Search for the cell housing the specified text and yield its [x, y] center coordinate. 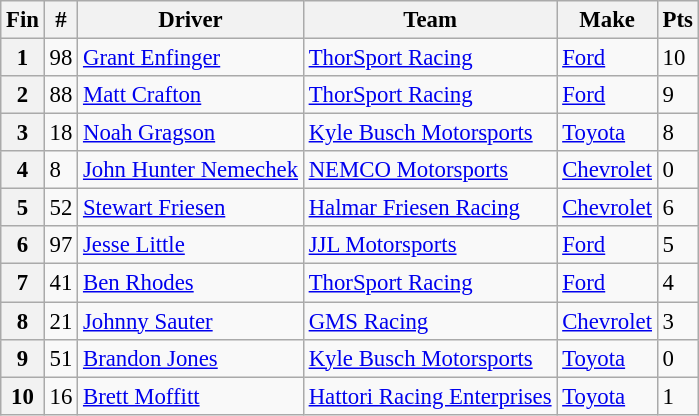
# [60, 20]
NEMCO Motorsports [430, 170]
41 [60, 283]
88 [60, 95]
51 [60, 358]
97 [60, 245]
16 [60, 396]
Team [430, 20]
7 [23, 283]
Hattori Racing Enterprises [430, 396]
Brandon Jones [191, 358]
Noah Gragson [191, 133]
Stewart Friesen [191, 208]
Grant Enfinger [191, 58]
Brett Moffitt [191, 396]
Jesse Little [191, 245]
John Hunter Nemechek [191, 170]
21 [60, 321]
98 [60, 58]
Matt Crafton [191, 95]
Pts [678, 20]
52 [60, 208]
2 [23, 95]
GMS Racing [430, 321]
Driver [191, 20]
Halmar Friesen Racing [430, 208]
Fin [23, 20]
Ben Rhodes [191, 283]
18 [60, 133]
JJL Motorsports [430, 245]
Johnny Sauter [191, 321]
Make [607, 20]
